Output the [X, Y] coordinate of the center of the cell containing the given text.  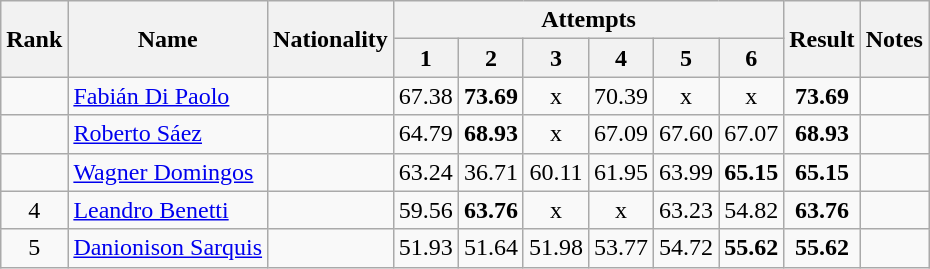
63.24 [426, 172]
Result [822, 39]
63.23 [686, 210]
2 [490, 58]
60.11 [556, 172]
67.09 [622, 134]
51.93 [426, 248]
67.07 [752, 134]
64.79 [426, 134]
Wagner Domingos [168, 172]
61.95 [622, 172]
Notes [894, 39]
36.71 [490, 172]
54.72 [686, 248]
Name [168, 39]
Roberto Sáez [168, 134]
6 [752, 58]
Rank [34, 39]
51.98 [556, 248]
51.64 [490, 248]
Danionison Sarquis [168, 248]
70.39 [622, 96]
67.38 [426, 96]
Nationality [331, 39]
54.82 [752, 210]
Attempts [588, 20]
1 [426, 58]
63.99 [686, 172]
Leandro Benetti [168, 210]
53.77 [622, 248]
Fabián Di Paolo [168, 96]
3 [556, 58]
67.60 [686, 134]
59.56 [426, 210]
